Scan for the cell matching the given text and deliver its (x, y) coordinate at center. 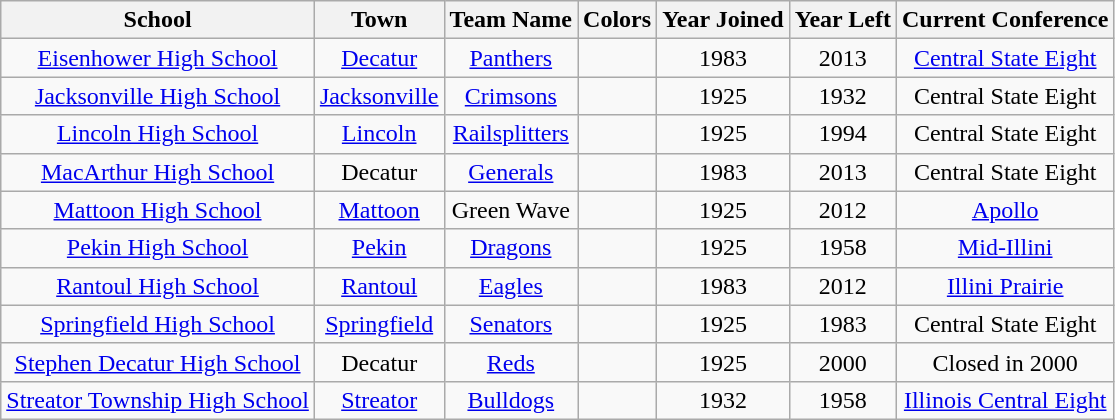
Generals (511, 172)
Year Left (842, 20)
2000 (842, 362)
Lincoln (379, 134)
Mattoon High School (158, 210)
Illinois Central Eight (1004, 400)
Mattoon (379, 210)
Eisenhower High School (158, 58)
Year Joined (724, 20)
Pekin (379, 248)
Eagles (511, 286)
Springfield High School (158, 324)
Closed in 2000 (1004, 362)
Illini Prairie (1004, 286)
Springfield (379, 324)
1994 (842, 134)
Reds (511, 362)
Jacksonville High School (158, 96)
Apollo (1004, 210)
Railsplitters (511, 134)
Mid-Illini (1004, 248)
Panthers (511, 58)
Pekin High School (158, 248)
Senators (511, 324)
Green Wave (511, 210)
Rantoul (379, 286)
Bulldogs (511, 400)
Colors (618, 20)
School (158, 20)
Streator Township High School (158, 400)
Crimsons (511, 96)
Team Name (511, 20)
Rantoul High School (158, 286)
Stephen Decatur High School (158, 362)
Current Conference (1004, 20)
Streator (379, 400)
MacArthur High School (158, 172)
Jacksonville (379, 96)
Lincoln High School (158, 134)
Town (379, 20)
Dragons (511, 248)
